Return the (x, y) coordinate for the center point of the cell that contains the specified text.  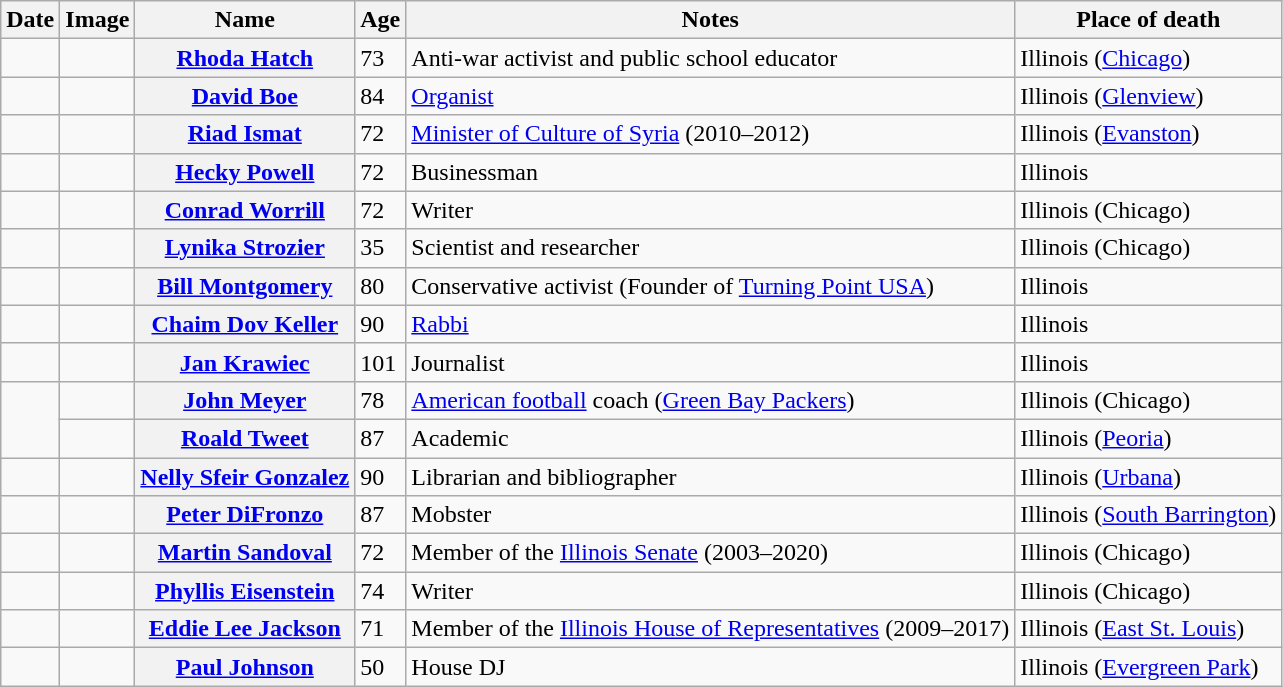
Businessman (710, 172)
Jan Krawiec (245, 362)
Academic (710, 438)
Bill Montgomery (245, 286)
Peter DiFronzo (245, 515)
Illinois (Evergreen Park) (1148, 667)
35 (380, 248)
Illinois (East St. Louis) (1148, 629)
Journalist (710, 362)
Image (98, 20)
50 (380, 667)
73 (380, 58)
Illinois (Glenview) (1148, 96)
Illinois (Evanston) (1148, 134)
Lynika Strozier (245, 248)
Hecky Powell (245, 172)
American football coach (Green Bay Packers) (710, 400)
Rhoda Hatch (245, 58)
Mobster (710, 515)
Riad Ismat (245, 134)
Martin Sandoval (245, 553)
101 (380, 362)
Phyllis Eisenstein (245, 591)
Anti-war activist and public school educator (710, 58)
House DJ (710, 667)
84 (380, 96)
Scientist and researcher (710, 248)
David Boe (245, 96)
Chaim Dov Keller (245, 324)
Date (30, 20)
Illinois (Urbana) (1148, 477)
Illinois (Peoria) (1148, 438)
Minister of Culture of Syria (2010–2012) (710, 134)
Organist (710, 96)
Conrad Worrill (245, 210)
80 (380, 286)
Conservative activist (Founder of Turning Point USA) (710, 286)
Member of the Illinois Senate (2003–2020) (710, 553)
78 (380, 400)
Notes (710, 20)
Name (245, 20)
Illinois (South Barrington) (1148, 515)
Place of death (1148, 20)
74 (380, 591)
Paul Johnson (245, 667)
Age (380, 20)
Member of the Illinois House of Representatives (2009–2017) (710, 629)
John Meyer (245, 400)
Eddie Lee Jackson (245, 629)
71 (380, 629)
Rabbi (710, 324)
Librarian and bibliographer (710, 477)
Nelly Sfeir Gonzalez (245, 477)
Roald Tweet (245, 438)
